Capture the cell that displays the provided text and extract its (x, y) central coordinate. 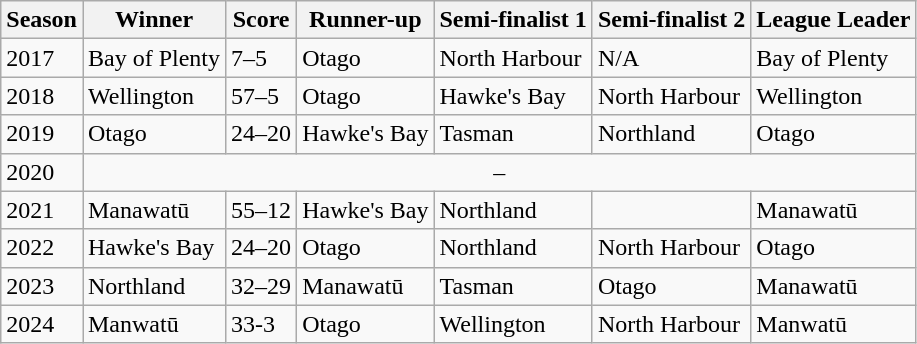
Score (262, 20)
Runner-up (366, 20)
2017 (42, 58)
33-3 (262, 324)
2024 (42, 324)
Season (42, 20)
Winner (154, 20)
2022 (42, 248)
Semi-finalist 1 (513, 20)
55–12 (262, 210)
2019 (42, 134)
2021 (42, 210)
Semi-finalist 2 (671, 20)
– (498, 172)
2020 (42, 172)
32–29 (262, 286)
2023 (42, 286)
2018 (42, 96)
League Leader (834, 20)
N/A (671, 58)
7–5 (262, 58)
57–5 (262, 96)
